Identify which cell holds the provided text, then report its [X, Y] central coordinate. 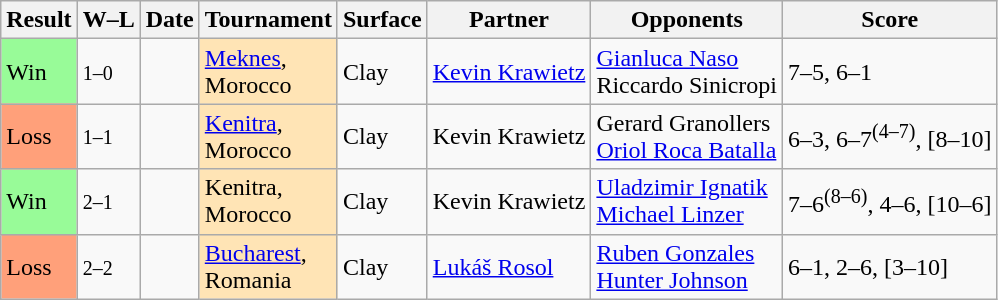
Opponents [687, 20]
Surface [382, 20]
Date [170, 20]
Partner [509, 20]
Ruben Gonzales Hunter Johnson [687, 266]
1–1 [108, 136]
Result [39, 20]
Meknes, Morocco [268, 72]
Uladzimir Ignatik Michael Linzer [687, 202]
2–2 [108, 266]
Lukáš Rosol [509, 266]
7–6(8–6), 4–6, [10–6] [890, 202]
Bucharest, Romania [268, 266]
7–5, 6–1 [890, 72]
Gerard Granollers Oriol Roca Batalla [687, 136]
6–1, 2–6, [3–10] [890, 266]
1–0 [108, 72]
W–L [108, 20]
6–3, 6–7(4–7), [8–10] [890, 136]
Tournament [268, 20]
2–1 [108, 202]
Gianluca Naso Riccardo Sinicropi [687, 72]
Score [890, 20]
